Provide the [X, Y] coordinate of the cell's center where the given text is located.  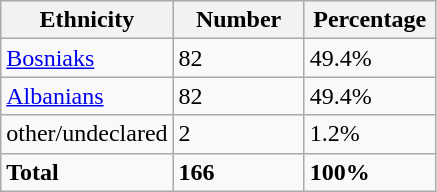
100% [370, 172]
other/undeclared [87, 134]
Total [87, 172]
Albanians [87, 96]
Bosniaks [87, 58]
Ethnicity [87, 20]
Number [238, 20]
1.2% [370, 134]
2 [238, 134]
Percentage [370, 20]
166 [238, 172]
